Output the (x, y) coordinate of the center of the cell containing the given text.  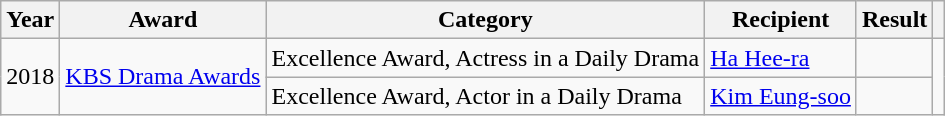
2018 (30, 77)
Recipient (781, 20)
Year (30, 20)
Excellence Award, Actress in a Daily Drama (486, 58)
Excellence Award, Actor in a Daily Drama (486, 96)
Result (894, 20)
Award (163, 20)
Ha Hee-ra (781, 58)
KBS Drama Awards (163, 77)
Category (486, 20)
Kim Eung-soo (781, 96)
